From the cell containing the given text, extract its center point as (X, Y) coordinate. 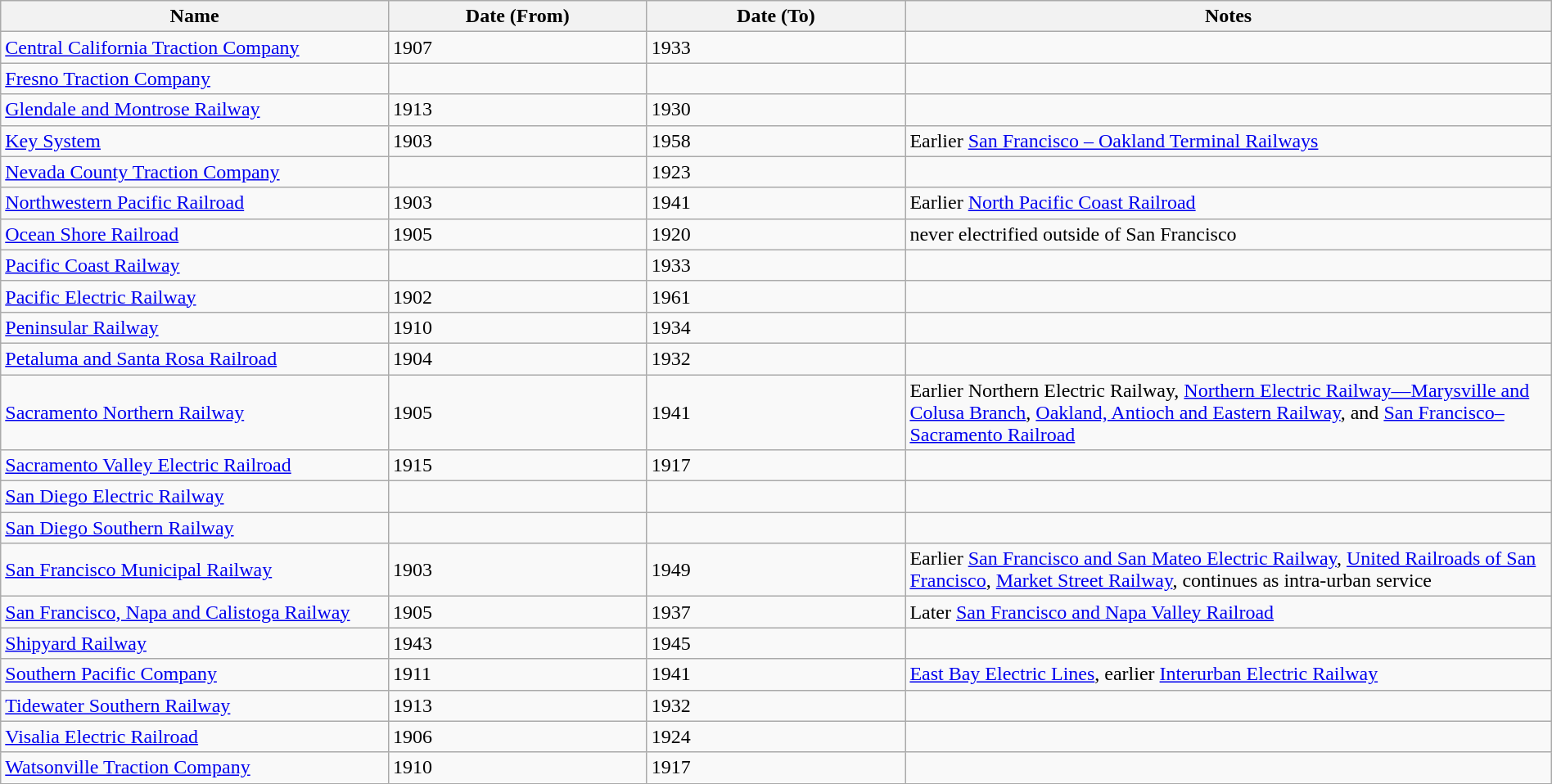
San Diego Southern Railway (195, 528)
1906 (517, 737)
1911 (517, 674)
Earlier North Pacific Coast Railroad (1228, 203)
Central California Traction Company (195, 47)
Ocean Shore Railroad (195, 234)
1961 (776, 296)
1943 (517, 643)
San Francisco Municipal Railway (195, 570)
Shipyard Railway (195, 643)
Earlier San Francisco – Oakland Terminal Railways (1228, 141)
Watsonville Traction Company (195, 768)
1924 (776, 737)
1945 (776, 643)
Southern Pacific Company (195, 674)
Fresno Traction Company (195, 79)
Peninsular Railway (195, 327)
Sacramento Valley Electric Railroad (195, 466)
Sacramento Northern Railway (195, 412)
1907 (517, 47)
1915 (517, 466)
Visalia Electric Railroad (195, 737)
Nevada County Traction Company (195, 172)
San Diego Electric Railway (195, 497)
Northwestern Pacific Railroad (195, 203)
San Francisco, Napa and Calistoga Railway (195, 612)
East Bay Electric Lines, earlier Interurban Electric Railway (1228, 674)
1934 (776, 327)
1920 (776, 234)
1958 (776, 141)
never electrified outside of San Francisco (1228, 234)
Pacific Coast Railway (195, 265)
1949 (776, 570)
Date (To) (776, 16)
Pacific Electric Railway (195, 296)
Petaluma and Santa Rosa Railroad (195, 358)
1904 (517, 358)
Earlier San Francisco and San Mateo Electric Railway, United Railroads of San Francisco, Market Street Railway, continues as intra-urban service (1228, 570)
Date (From) (517, 16)
1923 (776, 172)
Name (195, 16)
Notes (1228, 16)
Key System (195, 141)
1902 (517, 296)
Later San Francisco and Napa Valley Railroad (1228, 612)
1937 (776, 612)
Glendale and Montrose Railway (195, 110)
Tidewater Southern Railway (195, 705)
1930 (776, 110)
